Determine the (x, y) coordinate at the center of the cell enclosing the given text.  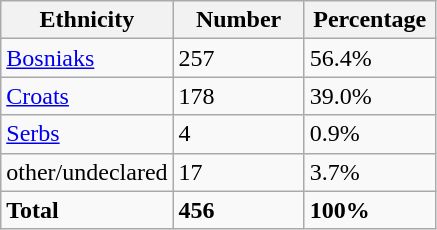
Ethnicity (87, 20)
Total (87, 210)
17 (238, 172)
other/undeclared (87, 172)
Croats (87, 96)
56.4% (370, 58)
Number (238, 20)
0.9% (370, 134)
3.7% (370, 172)
100% (370, 210)
39.0% (370, 96)
257 (238, 58)
Serbs (87, 134)
456 (238, 210)
Percentage (370, 20)
Bosniaks (87, 58)
4 (238, 134)
178 (238, 96)
